Determine the [x, y] coordinate at the center of the cell enclosing the given text.  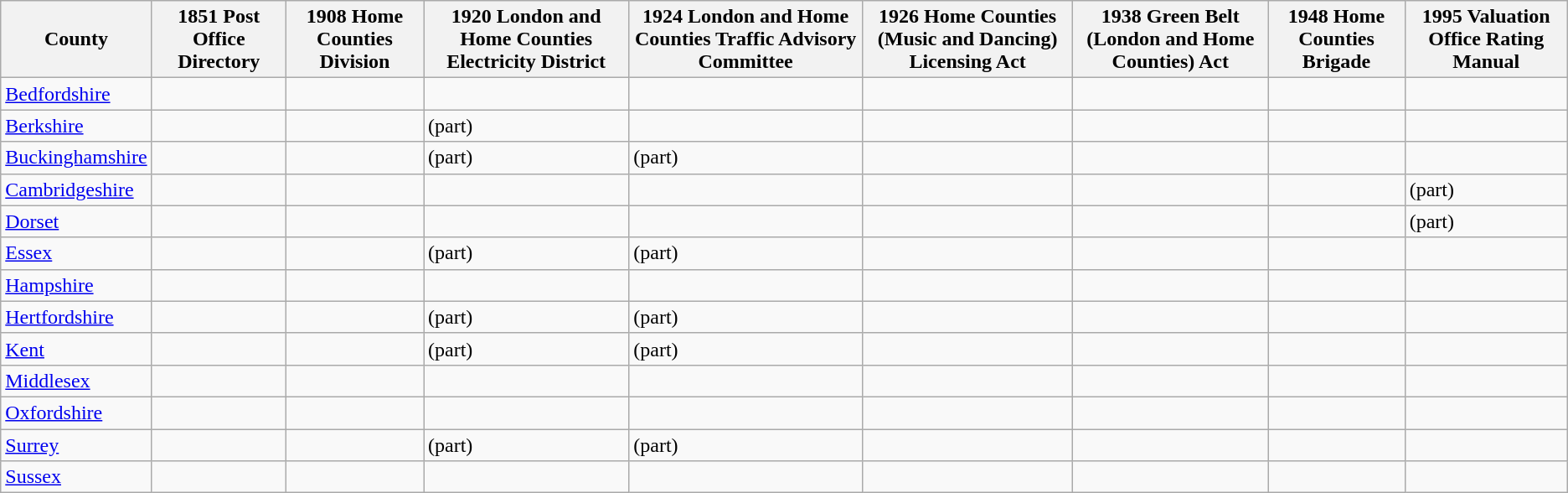
Oxfordshire [76, 413]
1948 Home Counties Brigade [1337, 39]
County [76, 39]
1851 Post Office Directory [219, 39]
1924 London and Home Counties Traffic Advisory Committee [745, 39]
Middlesex [76, 381]
1908 Home Counties Division [354, 39]
1938 Green Belt (London and Home Counties) Act [1171, 39]
Buckinghamshire [76, 158]
Surrey [76, 445]
Hampshire [76, 285]
Essex [76, 253]
Dorset [76, 221]
Bedfordshire [76, 94]
Berkshire [76, 126]
1920 London and Home Counties Electricity District [526, 39]
Sussex [76, 477]
1926 Home Counties (Music and Dancing) Licensing Act [967, 39]
Hertfordshire [76, 317]
1995 Valuation Office Rating Manual [1486, 39]
Cambridgeshire [76, 189]
Kent [76, 349]
